Output the [X, Y] coordinate of the center of the cell containing the given text.  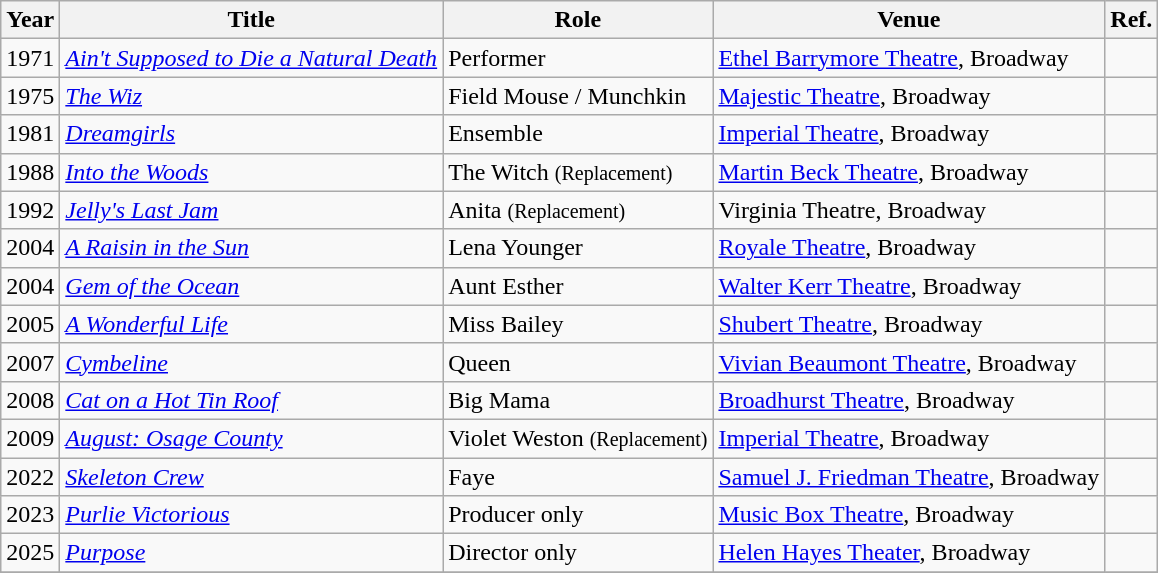
2022 [30, 477]
Walter Kerr Theatre, Broadway [909, 286]
Dreamgirls [252, 134]
Lena Younger [578, 248]
Vivian Beaumont Theatre, Broadway [909, 362]
Director only [578, 553]
Title [252, 20]
Helen Hayes Theater, Broadway [909, 553]
2008 [30, 400]
2025 [30, 553]
Shubert Theatre, Broadway [909, 324]
Venue [909, 20]
Gem of the Ocean [252, 286]
Miss Bailey [578, 324]
Faye [578, 477]
Jelly's Last Jam [252, 210]
Skeleton Crew [252, 477]
Cymbeline [252, 362]
1975 [30, 96]
2007 [30, 362]
Royale Theatre, Broadway [909, 248]
The Wiz [252, 96]
2023 [30, 515]
Ethel Barrymore Theatre, Broadway [909, 58]
Ref. [1132, 20]
Ensemble [578, 134]
A Raisin in the Sun [252, 248]
Virginia Theatre, Broadway [909, 210]
Big Mama [578, 400]
1981 [30, 134]
1971 [30, 58]
Broadhurst Theatre, Broadway [909, 400]
A Wonderful Life [252, 324]
1992 [30, 210]
Purpose [252, 553]
Role [578, 20]
Majestic Theatre, Broadway [909, 96]
August: Osage County [252, 438]
Queen [578, 362]
Ain't Supposed to Die a Natural Death [252, 58]
Music Box Theatre, Broadway [909, 515]
The Witch (Replacement) [578, 172]
Into the Woods [252, 172]
Violet Weston (Replacement) [578, 438]
Cat on a Hot Tin Roof [252, 400]
Producer only [578, 515]
Performer [578, 58]
1988 [30, 172]
Field Mouse / Munchkin [578, 96]
Anita (Replacement) [578, 210]
2005 [30, 324]
Aunt Esther [578, 286]
2009 [30, 438]
Purlie Victorious [252, 515]
Martin Beck Theatre, Broadway [909, 172]
Samuel J. Friedman Theatre, Broadway [909, 477]
Year [30, 20]
